Detect which cell encompasses the target text, then output its [x, y] center coordinate. 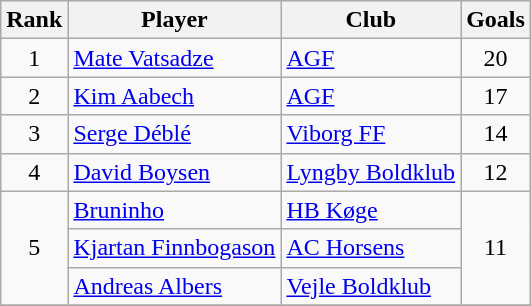
Player [174, 20]
Kim Aabech [174, 96]
AC Horsens [371, 248]
Goals [496, 20]
5 [34, 248]
HB Køge [371, 210]
Kjartan Finnbogason [174, 248]
4 [34, 172]
Bruninho [174, 210]
Mate Vatsadze [174, 58]
Serge Déblé [174, 134]
Club [371, 20]
2 [34, 96]
Viborg FF [371, 134]
20 [496, 58]
Lyngby Boldklub [371, 172]
17 [496, 96]
Rank [34, 20]
Andreas Albers [174, 286]
1 [34, 58]
12 [496, 172]
11 [496, 248]
David Boysen [174, 172]
Vejle Boldklub [371, 286]
3 [34, 134]
14 [496, 134]
